Return the (x, y) coordinate for the center point of the cell that contains the specified text.  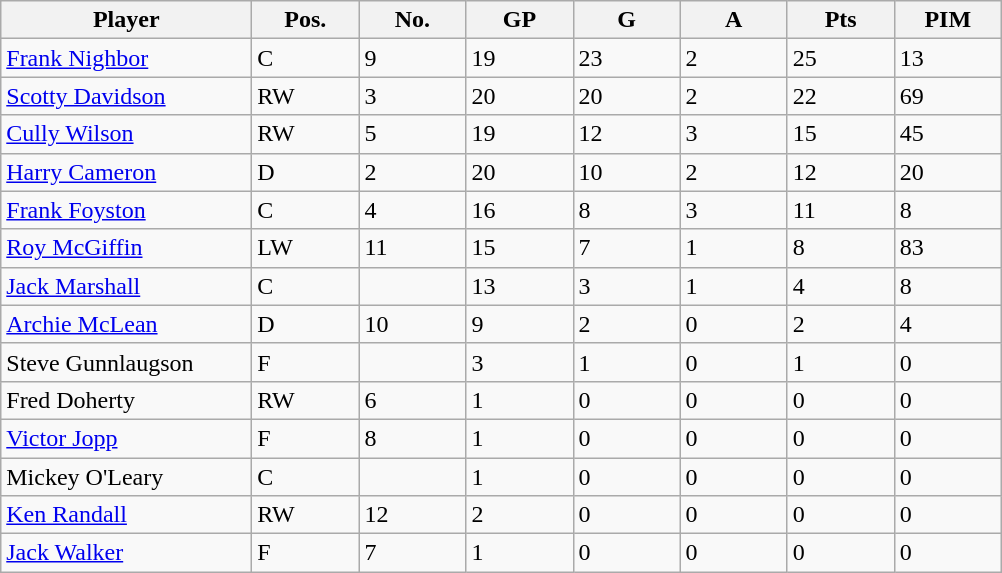
5 (412, 134)
Frank Nighbor (126, 58)
Cully Wilson (126, 134)
83 (948, 248)
Harry Cameron (126, 172)
Scotty Davidson (126, 96)
Steve Gunnlaugson (126, 362)
45 (948, 134)
Pts (840, 20)
Roy McGiffin (126, 248)
Archie McLean (126, 324)
Pos. (306, 20)
PIM (948, 20)
Frank Foyston (126, 210)
No. (412, 20)
A (734, 20)
6 (412, 400)
Player (126, 20)
69 (948, 96)
25 (840, 58)
23 (626, 58)
Mickey O'Leary (126, 477)
22 (840, 96)
Jack Marshall (126, 286)
Fred Doherty (126, 400)
G (626, 20)
GP (520, 20)
16 (520, 210)
Victor Jopp (126, 438)
Ken Randall (126, 515)
Jack Walker (126, 553)
LW (306, 248)
